For the text-containing cell, return its midpoint in (x, y) coordinate format. 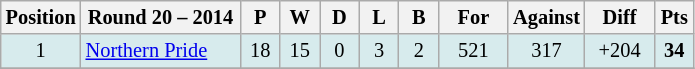
0 (340, 51)
Round 20 – 2014 (161, 17)
1 (41, 51)
317 (546, 51)
B (419, 17)
Northern Pride (161, 51)
L (379, 17)
For (474, 17)
W (300, 17)
Position (41, 17)
15 (300, 51)
34 (674, 51)
D (340, 17)
Against (546, 17)
Diff (620, 17)
Pts (674, 17)
3 (379, 51)
2 (419, 51)
521 (474, 51)
18 (260, 51)
P (260, 17)
+204 (620, 51)
